Pinpoint the cell where the given text exists, returning its [x, y] midpoint coordinate. 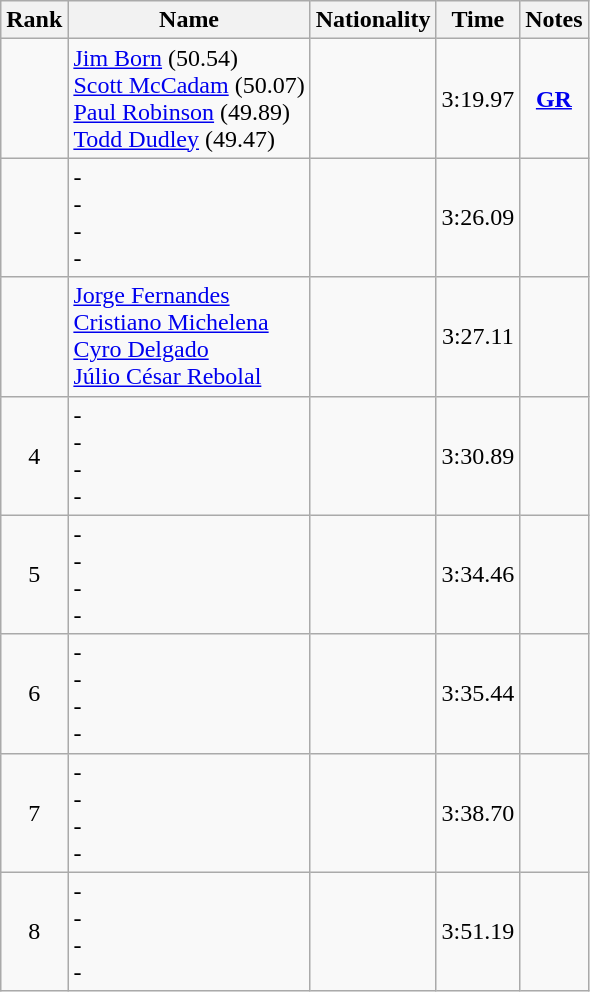
3:38.70 [478, 812]
3:27.11 [478, 336]
7 [34, 812]
3:51.19 [478, 932]
Jim Born (50.54) Scott McCadam (50.07) Paul Robinson (49.89) Todd Dudley (49.47) [189, 98]
6 [34, 694]
3:19.97 [478, 98]
3:30.89 [478, 456]
4 [34, 456]
Notes [554, 20]
5 [34, 574]
Nationality [373, 20]
Name [189, 20]
GR [554, 98]
Rank [34, 20]
3:26.09 [478, 218]
Time [478, 20]
8 [34, 932]
Jorge Fernandes Cristiano Michelena Cyro Delgado Júlio César Rebolal [189, 336]
3:35.44 [478, 694]
3:34.46 [478, 574]
